Return the (X, Y) coordinate for the center point of the cell that contains the specified text.  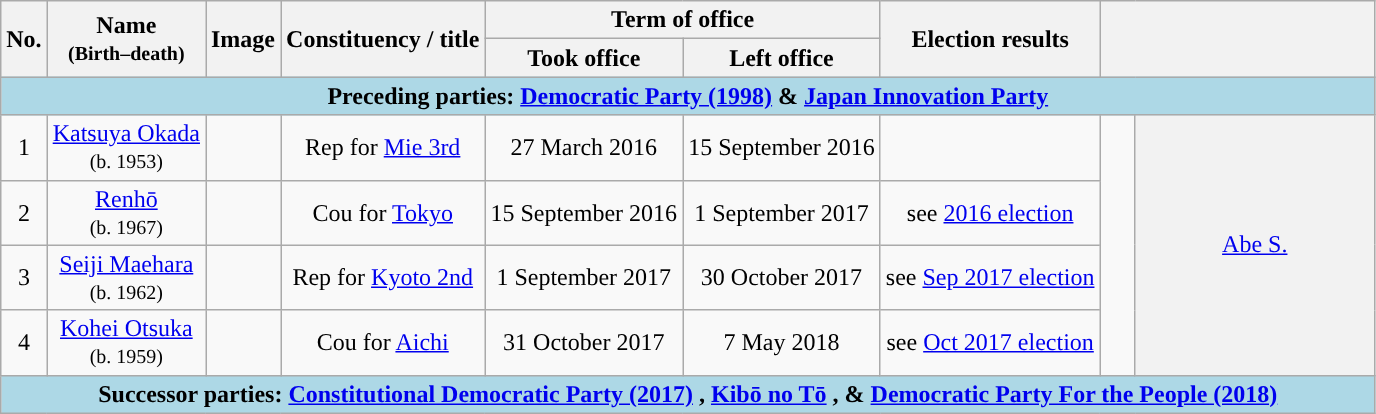
Cou for Aichi (383, 342)
4 (24, 342)
27 March 2016 (584, 148)
7 May 2018 (782, 342)
Name(Birth–death) (126, 39)
31 October 2017 (584, 342)
Preceding parties: Democratic Party (1998) & Japan Innovation Party (688, 96)
No. (24, 39)
Katsuya Okada(b. 1953) (126, 148)
2 (24, 212)
Constituency / title (383, 39)
see 2016 election (990, 212)
Took office (584, 58)
1 (24, 148)
Rep for Kyoto 2nd (383, 278)
Successor parties: Constitutional Democratic Party (2017) , Kibō no Tō , & Democratic Party For the People (2018) (688, 394)
Kohei Otsuka(b. 1959) (126, 342)
Left office (782, 58)
see Oct 2017 election (990, 342)
Seiji Maehara(b. 1962) (126, 278)
Abe S. (1255, 245)
Cou for Tokyo (383, 212)
3 (24, 278)
Image (244, 39)
Rep for Mie 3rd (383, 148)
see Sep 2017 election (990, 278)
30 October 2017 (782, 278)
Term of office (682, 20)
Election results (990, 39)
Renhō(b. 1967) (126, 212)
